Return (x, y) of the center of cell containing provided text 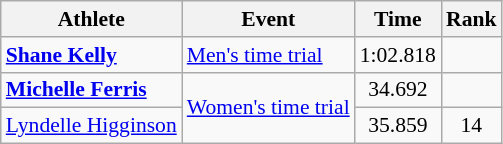
34.692 (398, 90)
1:02.818 (398, 55)
Men's time trial (268, 55)
Rank (472, 19)
Michelle Ferris (92, 90)
14 (472, 126)
35.859 (398, 126)
Event (268, 19)
Lyndelle Higginson (92, 126)
Women's time trial (268, 108)
Shane Kelly (92, 55)
Time (398, 19)
Athlete (92, 19)
